Detect which cell encompasses the target text, then output its (X, Y) center coordinate. 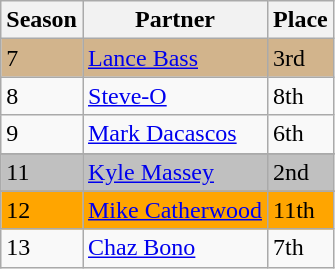
8 (42, 96)
11th (301, 210)
6th (301, 134)
3rd (301, 58)
Lance Bass (174, 58)
Kyle Massey (174, 172)
2nd (301, 172)
12 (42, 210)
Mark Dacascos (174, 134)
13 (42, 248)
8th (301, 96)
Chaz Bono (174, 248)
Place (301, 20)
11 (42, 172)
Season (42, 20)
9 (42, 134)
Steve-O (174, 96)
Mike Catherwood (174, 210)
7 (42, 58)
7th (301, 248)
Partner (174, 20)
